Output the [X, Y] coordinate of the center of the cell containing the given text.  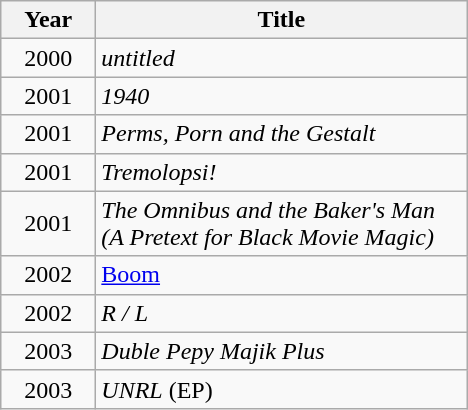
R / L [282, 313]
Year [48, 20]
2000 [48, 58]
Perms, Porn and the Gestalt [282, 134]
The Omnibus and the Baker's Man (A Pretext for Black Movie Magic) [282, 224]
UNRL (EP) [282, 389]
Title [282, 20]
1940 [282, 96]
Tremolopsi! [282, 172]
Boom [282, 275]
untitled [282, 58]
Duble Pepy Majik Plus [282, 351]
